Locate the cell with the specified text and output its (x, y) center coordinate. 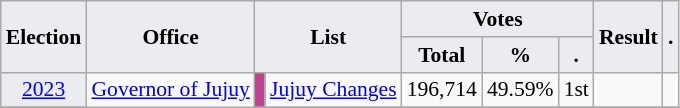
Office (170, 36)
1st (576, 90)
% (520, 55)
List (328, 36)
Governor of Jujuy (170, 90)
Election (44, 36)
Total (442, 55)
Jujuy Changes (334, 90)
2023 (44, 90)
Result (628, 36)
49.59% (520, 90)
196,714 (442, 90)
Votes (498, 19)
